Find where the given text appears and provide that cell's center as (X, Y) coordinate. 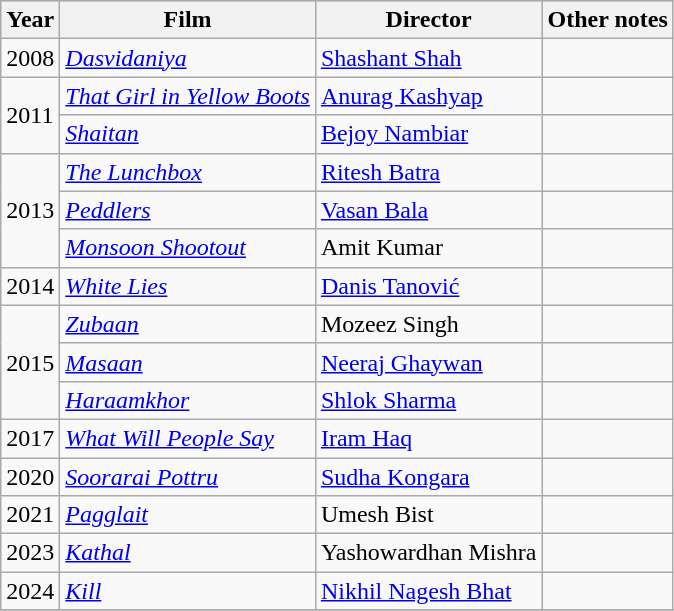
2013 (30, 210)
Danis Tanović (428, 286)
Neeraj Ghaywan (428, 362)
That Girl in Yellow Boots (188, 96)
2014 (30, 286)
2024 (30, 591)
White Lies (188, 286)
Sudha Kongara (428, 477)
Shaitan (188, 134)
Dasvidaniya (188, 58)
Film (188, 20)
Year (30, 20)
2020 (30, 477)
Shashant Shah (428, 58)
Anurag Kashyap (428, 96)
2008 (30, 58)
Other notes (608, 20)
Soorarai Pottru (188, 477)
Peddlers (188, 210)
Haraamkhor (188, 400)
Mozeez Singh (428, 324)
Kill (188, 591)
Ritesh Batra (428, 172)
Amit Kumar (428, 248)
2015 (30, 362)
What Will People Say (188, 438)
Masaan (188, 362)
2011 (30, 115)
Director (428, 20)
The Lunchbox (188, 172)
2017 (30, 438)
Yashowardhan Mishra (428, 553)
Pagglait (188, 515)
Monsoon Shootout (188, 248)
Iram Haq (428, 438)
2023 (30, 553)
Umesh Bist (428, 515)
Vasan Bala (428, 210)
Shlok Sharma (428, 400)
Zubaan (188, 324)
Bejoy Nambiar (428, 134)
Nikhil Nagesh Bhat (428, 591)
2021 (30, 515)
Kathal (188, 553)
